Return (X, Y) of the center of cell containing provided text 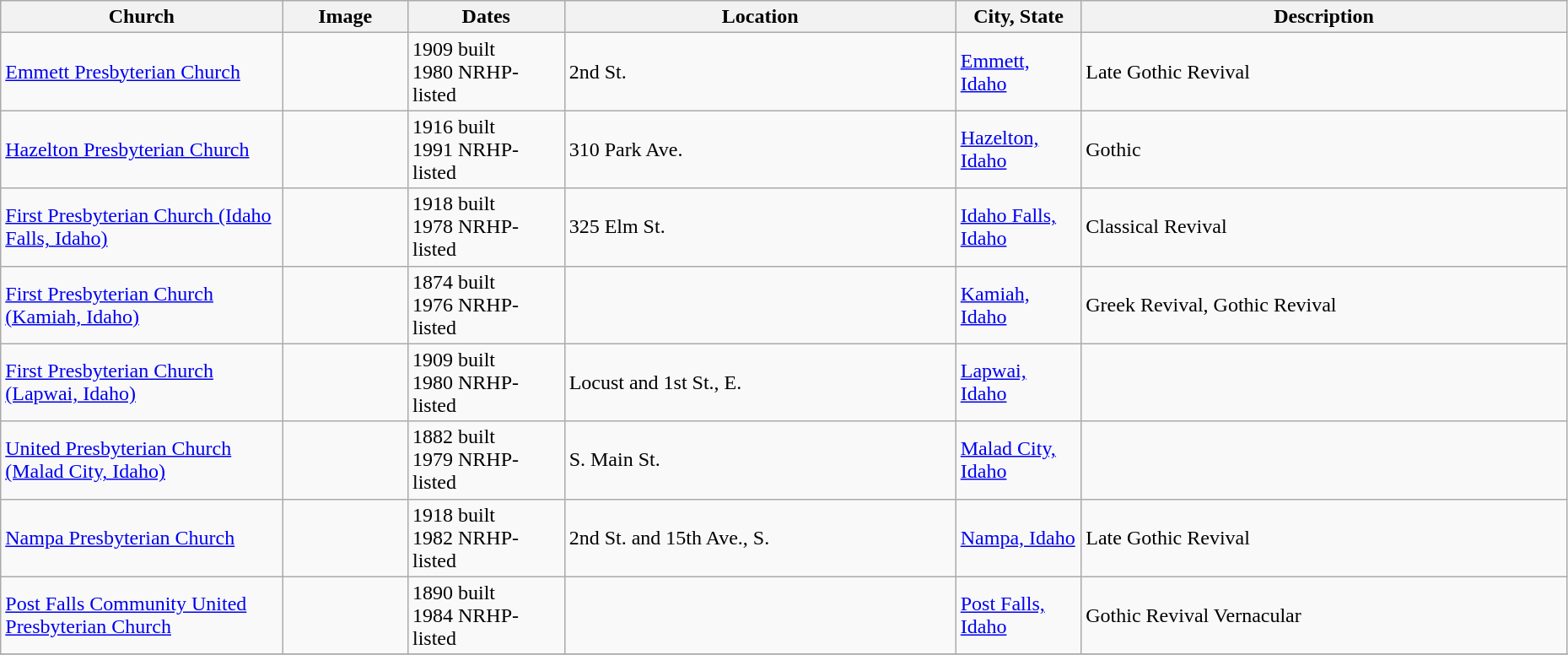
1874 built1976 NRHP-listed (486, 305)
325 Elm St. (760, 227)
Image (346, 17)
Kamiah, Idaho (1019, 305)
1918 built1978 NRHP-listed (486, 227)
Post Falls, Idaho (1019, 615)
Description (1324, 17)
First Presbyterian Church (Lapwai, Idaho) (142, 382)
2nd St. (760, 72)
S. Main St. (760, 460)
Emmett Presbyterian Church (142, 72)
First Presbyterian Church (Kamiah, Idaho) (142, 305)
First Presbyterian Church (Idaho Falls, Idaho) (142, 227)
Post Falls Community United Presbyterian Church (142, 615)
City, State (1019, 17)
Classical Revival (1324, 227)
1918 built1982 NRHP-listed (486, 538)
Hazelton Presbyterian Church (142, 149)
1890 built1984 NRHP-listed (486, 615)
United Presbyterian Church (Malad City, Idaho) (142, 460)
Locust and 1st St., E. (760, 382)
1916 built1991 NRHP-listed (486, 149)
2nd St. and 15th Ave., S. (760, 538)
Lapwai, Idaho (1019, 382)
Idaho Falls, Idaho (1019, 227)
Hazelton, Idaho (1019, 149)
Greek Revival, Gothic Revival (1324, 305)
Nampa Presbyterian Church (142, 538)
310 Park Ave. (760, 149)
Nampa, Idaho (1019, 538)
1882 built1979 NRHP-listed (486, 460)
Malad City, Idaho (1019, 460)
Church (142, 17)
Location (760, 17)
Dates (486, 17)
Gothic (1324, 149)
Emmett, Idaho (1019, 72)
Gothic Revival Vernacular (1324, 615)
